Find where the given text appears and provide that cell's center as (X, Y) coordinate. 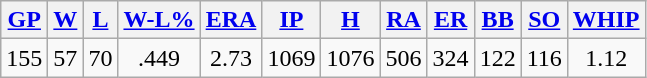
.449 (159, 58)
W (66, 20)
IP (292, 20)
57 (66, 58)
W-L% (159, 20)
RA (404, 20)
506 (404, 58)
122 (498, 58)
1076 (350, 58)
SO (544, 20)
1.12 (606, 58)
116 (544, 58)
ERA (231, 20)
2.73 (231, 58)
70 (100, 58)
H (350, 20)
BB (498, 20)
155 (24, 58)
324 (450, 58)
L (100, 20)
1069 (292, 58)
GP (24, 20)
ER (450, 20)
WHIP (606, 20)
